Search for the cell housing the specified text and yield its [x, y] center coordinate. 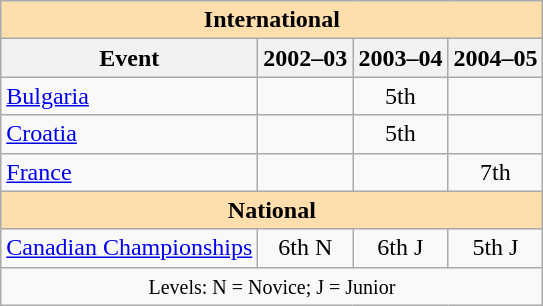
Canadian Championships [130, 248]
2003–04 [400, 58]
5th J [496, 248]
Croatia [130, 134]
Event [130, 58]
International [272, 20]
2004–05 [496, 58]
7th [496, 172]
France [130, 172]
6th J [400, 248]
Bulgaria [130, 96]
Levels: N = Novice; J = Junior [272, 286]
National [272, 210]
6th N [306, 248]
2002–03 [306, 58]
